Detect which cell encompasses the target text, then output its (X, Y) center coordinate. 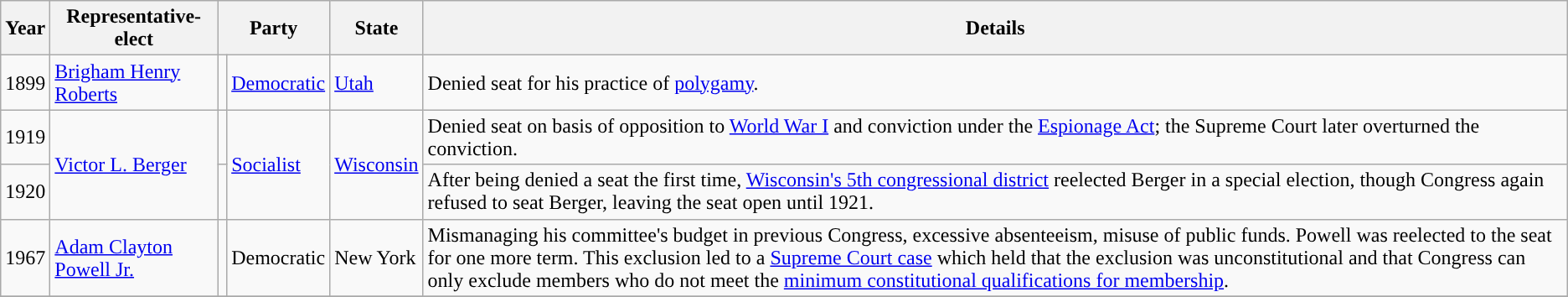
1919 (25, 138)
Denied seat on basis of opposition to World War I and conviction under the Espionage Act; the Supreme Court later overturned the conviction. (995, 138)
Details (995, 29)
State (377, 29)
Victor L. Berger (134, 164)
1967 (25, 258)
Representative-elect (134, 29)
Adam Clayton Powell Jr. (134, 258)
Utah (377, 82)
New York (377, 258)
1920 (25, 191)
Party (274, 29)
1899 (25, 82)
Brigham Henry Roberts (134, 82)
Socialist (278, 164)
Wisconsin (377, 164)
Year (25, 29)
Denied seat for his practice of polygamy. (995, 82)
